Pinpoint the cell where the given text exists, returning its (X, Y) midpoint coordinate. 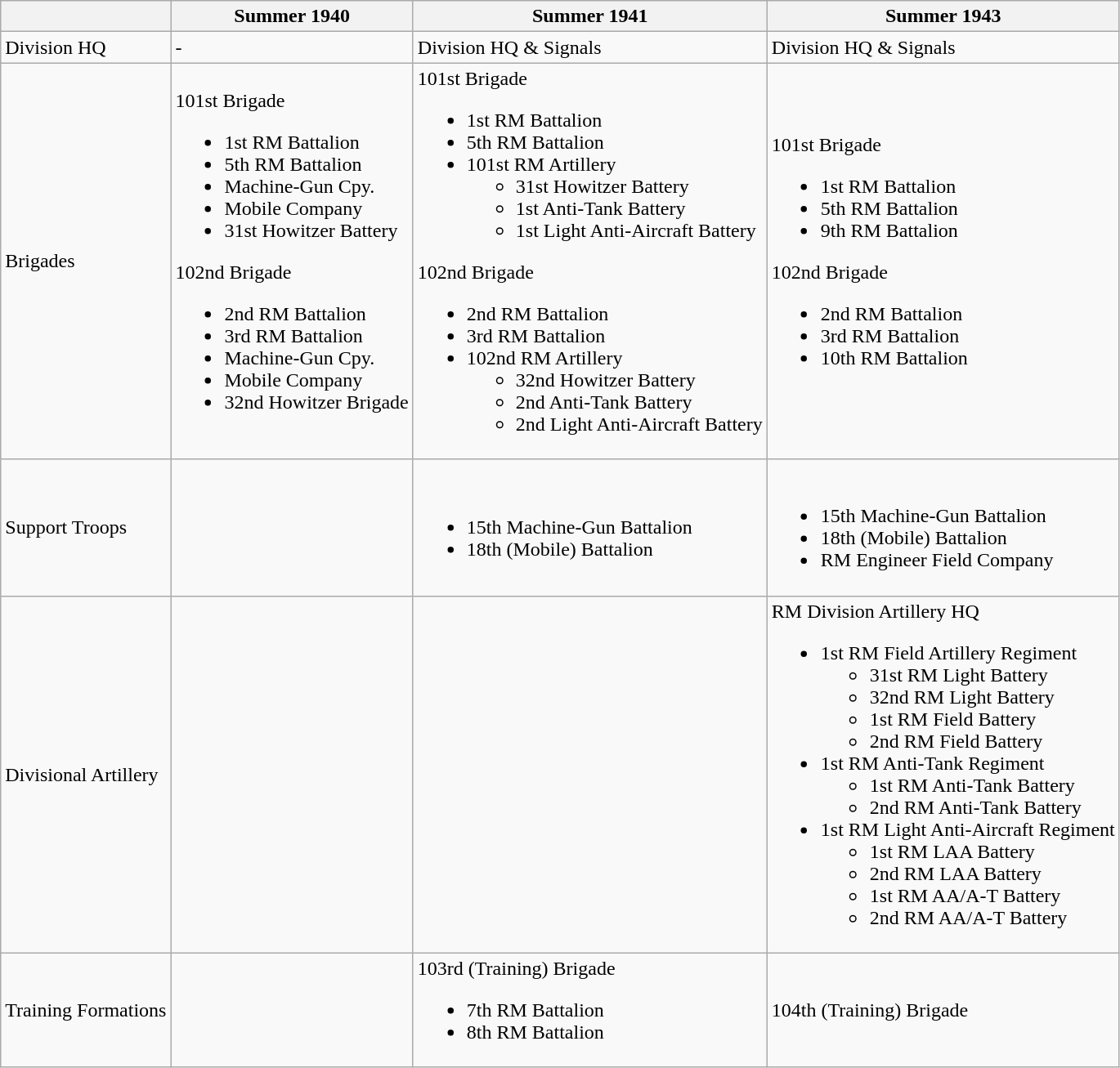
Support Troops (86, 528)
104th (Training) Brigade (943, 1010)
Summer 1941 (590, 16)
Division HQ (86, 47)
Summer 1940 (292, 16)
Brigades (86, 261)
101st Brigade1st RM Battalion5th RM Battalion9th RM Battalion102nd Brigade2nd RM Battalion3rd RM Battalion10th RM Battalion (943, 261)
Divisional Artillery (86, 775)
- (292, 47)
15th Machine-Gun Battalion18th (Mobile) Battalion (590, 528)
103rd (Training) Brigade7th RM Battalion8th RM Battalion (590, 1010)
15th Machine-Gun Battalion18th (Mobile) BattalionRM Engineer Field Company (943, 528)
Summer 1943 (943, 16)
Training Formations (86, 1010)
